Capture the cell that displays the provided text and extract its [X, Y] central coordinate. 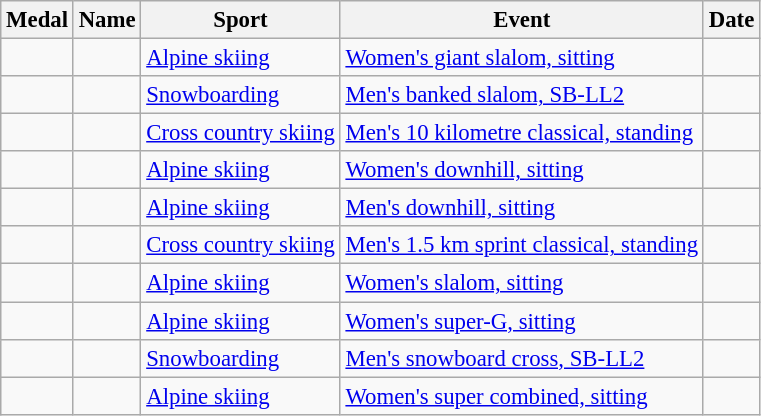
Women's giant slalom, sitting [522, 58]
Date [731, 20]
Women's slalom, sitting [522, 283]
Women's downhill, sitting [522, 170]
Sport [240, 20]
Women's super-G, sitting [522, 321]
Medal [38, 20]
Men's 10 kilometre classical, standing [522, 133]
Men's 1.5 km sprint classical, standing [522, 245]
Men's downhill, sitting [522, 208]
Event [522, 20]
Men's snowboard cross, SB-LL2 [522, 358]
Name [107, 20]
Men's banked slalom, SB-LL2 [522, 95]
Women's super combined, sitting [522, 396]
